For the text-containing cell, return its midpoint in (x, y) coordinate format. 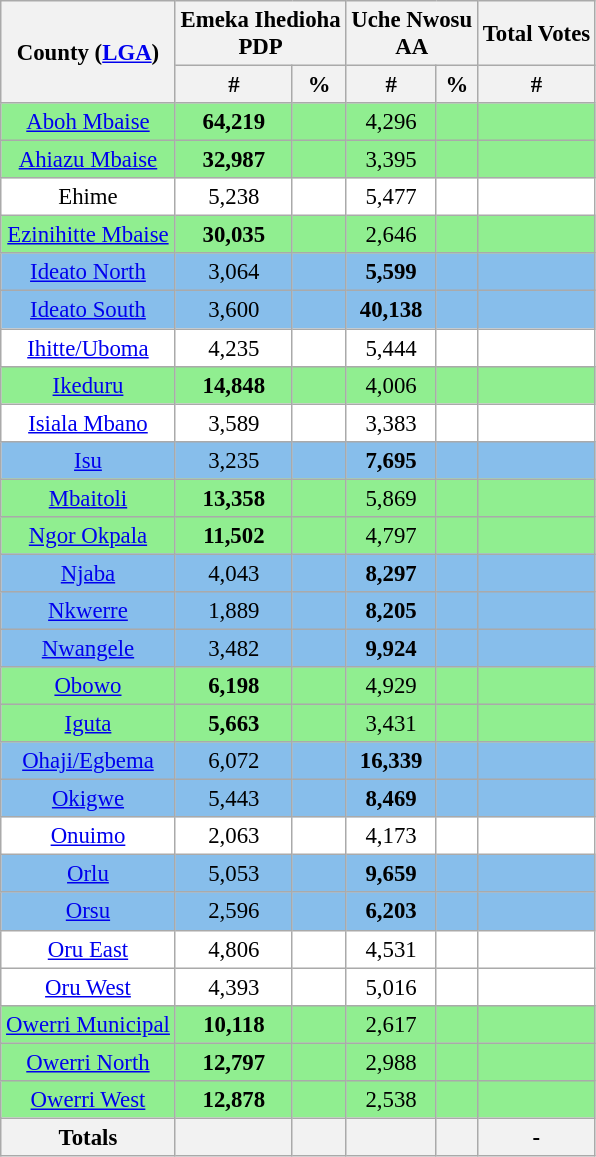
8,205 (391, 611)
County (LGA) (88, 52)
5,869 (391, 498)
5,444 (391, 348)
Okigwe (88, 799)
6,198 (234, 686)
2,538 (391, 1100)
5,053 (234, 874)
4,797 (391, 536)
4,393 (234, 987)
Njaba (88, 573)
11,502 (234, 536)
3,482 (234, 648)
Total Votes (536, 34)
5,599 (391, 273)
Ikeduru (88, 385)
32,987 (234, 160)
6,203 (391, 912)
9,924 (391, 648)
Ngor Okpala (88, 536)
Onuimo (88, 836)
2,617 (391, 1024)
2,596 (234, 912)
4,806 (234, 949)
10,118 (234, 1024)
1,889 (234, 611)
64,219 (234, 122)
Ideato North (88, 273)
Mbaitoli (88, 498)
Oru West (88, 987)
Owerri Municipal (88, 1024)
30,035 (234, 235)
6,072 (234, 761)
Nkwerre (88, 611)
16,339 (391, 761)
Nwangele (88, 648)
8,469 (391, 799)
Isu (88, 460)
4,006 (391, 385)
3,383 (391, 423)
2,646 (391, 235)
14,848 (234, 385)
7,695 (391, 460)
5,016 (391, 987)
4,043 (234, 573)
Obowo (88, 686)
Owerri West (88, 1100)
Ezinihitte Mbaise (88, 235)
3,589 (234, 423)
4,929 (391, 686)
8,297 (391, 573)
3,235 (234, 460)
4,296 (391, 122)
5,477 (391, 197)
12,797 (234, 1062)
9,659 (391, 874)
5,443 (234, 799)
Ahiazu Mbaise (88, 160)
40,138 (391, 310)
3,395 (391, 160)
4,235 (234, 348)
Orsu (88, 912)
4,173 (391, 836)
- (536, 1137)
Iguta (88, 724)
Ehime (88, 197)
Ohaji/Egbema (88, 761)
3,431 (391, 724)
3,064 (234, 273)
Ihitte/Uboma (88, 348)
Totals (88, 1137)
Uche NwosuAA (412, 34)
5,238 (234, 197)
Ideato South (88, 310)
3,600 (234, 310)
Aboh Mbaise (88, 122)
13,358 (234, 498)
2,988 (391, 1062)
Owerri North (88, 1062)
4,531 (391, 949)
Isiala Mbano (88, 423)
12,878 (234, 1100)
5,663 (234, 724)
Emeka IhediohaPDP (260, 34)
Orlu (88, 874)
2,063 (234, 836)
Oru East (88, 949)
